Pinpoint the cell where the given text exists, returning its (x, y) midpoint coordinate. 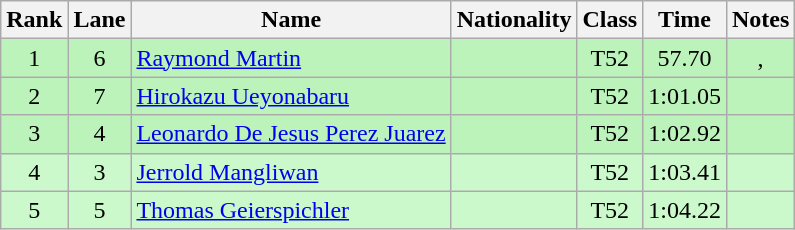
2 (34, 96)
6 (100, 58)
Hirokazu Ueyonabaru (291, 96)
Lane (100, 20)
, (760, 58)
Thomas Geierspichler (291, 210)
1:01.05 (685, 96)
Rank (34, 20)
1 (34, 58)
Jerrold Mangliwan (291, 172)
Nationality (514, 20)
Name (291, 20)
1:02.92 (685, 134)
1:03.41 (685, 172)
Time (685, 20)
1:04.22 (685, 210)
7 (100, 96)
Leonardo De Jesus Perez Juarez (291, 134)
Class (610, 20)
Raymond Martin (291, 58)
Notes (760, 20)
57.70 (685, 58)
